Determine the [x, y] coordinate at the center of the cell enclosing the given text.  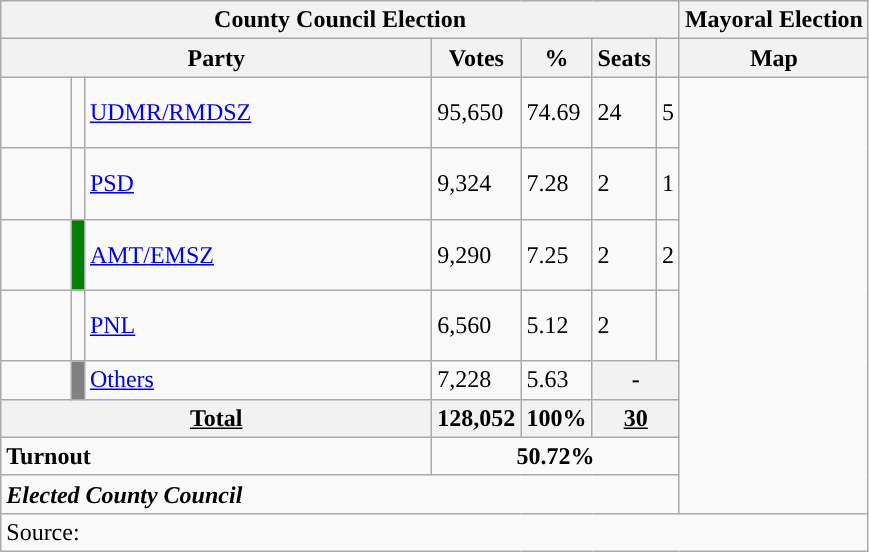
95,650 [476, 112]
Total [216, 418]
UDMR/RMDSZ [258, 112]
7.28 [556, 184]
5.12 [556, 326]
PNL [258, 326]
9,290 [476, 254]
24 [624, 112]
50.72% [556, 456]
Mayoral Election [774, 20]
Elected County Council [340, 494]
% [556, 58]
5.63 [556, 380]
128,052 [476, 418]
30 [636, 418]
6,560 [476, 326]
Others [258, 380]
Votes [476, 58]
74.69 [556, 112]
100% [556, 418]
1 [668, 184]
County Council Election [340, 20]
Seats [624, 58]
Turnout [216, 456]
Source: [435, 532]
7.25 [556, 254]
Party [216, 58]
Map [774, 58]
AMT/EMSZ [258, 254]
5 [668, 112]
- [636, 380]
9,324 [476, 184]
PSD [258, 184]
7,228 [476, 380]
